For the text-containing cell, return its midpoint in (X, Y) coordinate format. 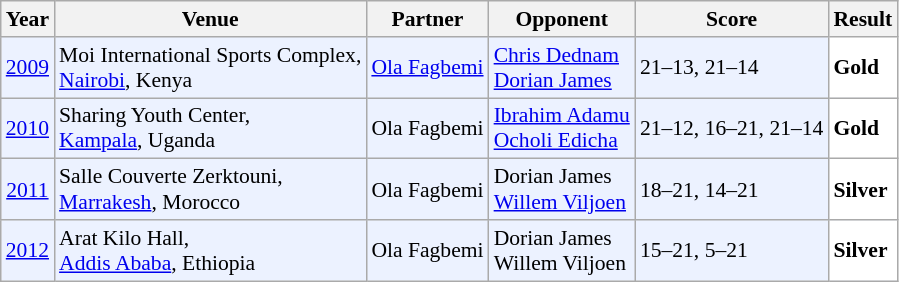
2012 (28, 250)
21–13, 21–14 (732, 68)
Result (862, 19)
2010 (28, 128)
Chris Dednam Dorian James (562, 68)
Partner (427, 19)
Moi International Sports Complex,Nairobi, Kenya (210, 68)
Sharing Youth Center,Kampala, Uganda (210, 128)
2009 (28, 68)
Venue (210, 19)
Arat Kilo Hall,Addis Ababa, Ethiopia (210, 250)
Year (28, 19)
Salle Couverte Zerktouni,Marrakesh, Morocco (210, 190)
15–21, 5–21 (732, 250)
Ibrahim Adamu Ocholi Edicha (562, 128)
21–12, 16–21, 21–14 (732, 128)
2011 (28, 190)
Score (732, 19)
Opponent (562, 19)
18–21, 14–21 (732, 190)
